Detect which cell encompasses the target text, then output its (x, y) center coordinate. 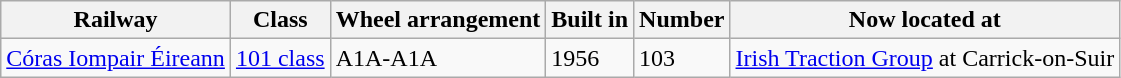
Railway (116, 20)
Irish Traction Group at Carrick-on-Suir (925, 58)
Built in (590, 20)
101 class (280, 58)
1956 (590, 58)
Class (280, 20)
Wheel arrangement (438, 20)
Number (682, 20)
A1A-A1A (438, 58)
Now located at (925, 20)
103 (682, 58)
Córas Iompair Éireann (116, 58)
